Extract the [X, Y] coordinate from the center of the cell holding the provided text.  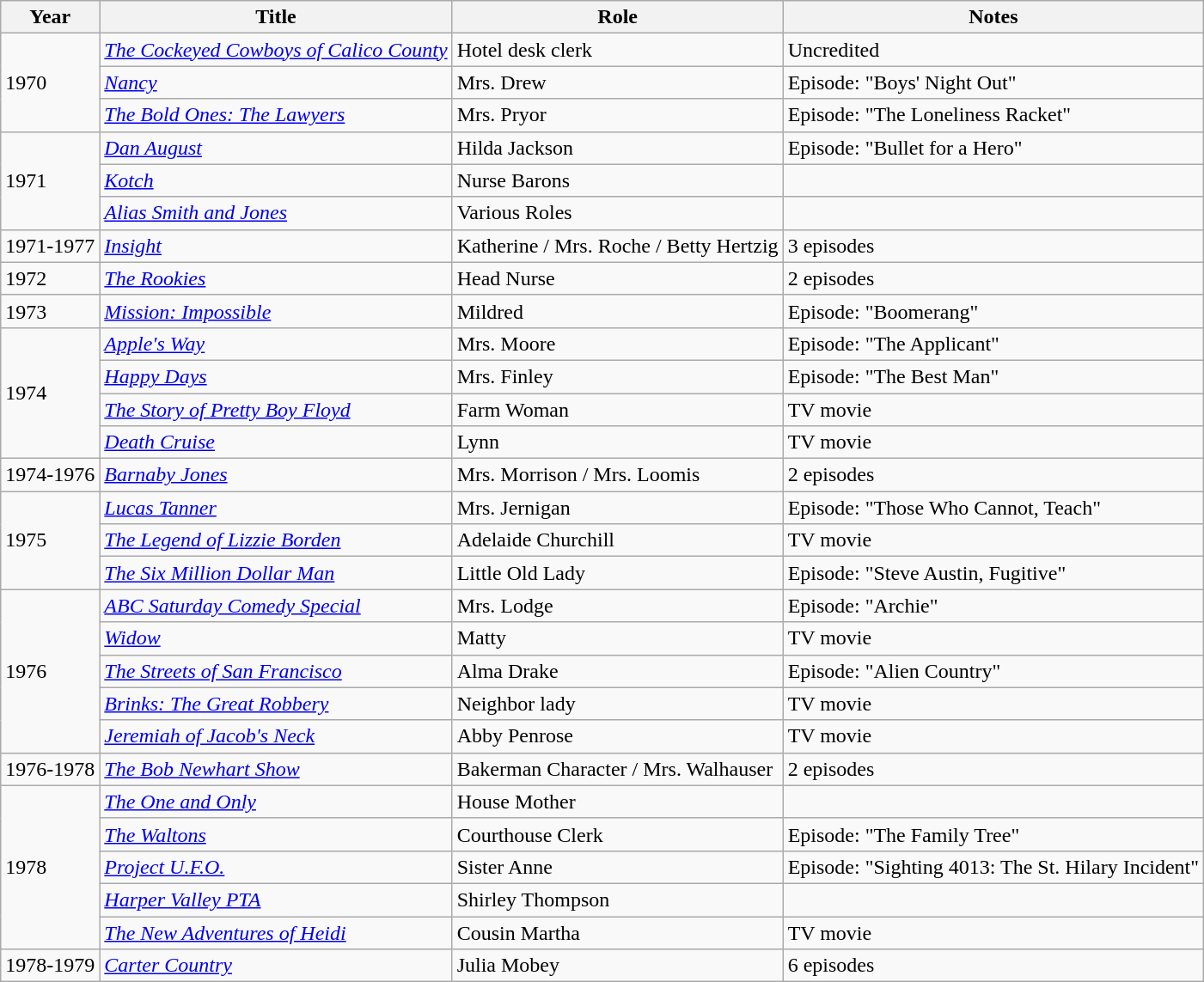
Episode: "Steve Austin, Fugitive" [993, 573]
1978 [50, 867]
Mrs. Jernigan [617, 508]
Lynn [617, 442]
Katherine / Mrs. Roche / Betty Hertzig [617, 246]
The One and Only [276, 802]
Mrs. Lodge [617, 606]
1971 [50, 180]
Episode: "Boys' Night Out" [993, 82]
Title [276, 17]
Mrs. Finley [617, 376]
Mrs. Pryor [617, 115]
Notes [993, 17]
Barnaby Jones [276, 475]
1975 [50, 540]
The Rookies [276, 278]
1971-1977 [50, 246]
Neighbor lady [617, 704]
Episode: "Sighting 4013: The St. Hilary Incident" [993, 867]
The Six Million Dollar Man [276, 573]
The Waltons [276, 834]
Head Nurse [617, 278]
Alias Smith and Jones [276, 213]
Death Cruise [276, 442]
Episode: "Alien Country" [993, 671]
1974 [50, 393]
The New Adventures of Heidi [276, 932]
Mrs. Morrison / Mrs. Loomis [617, 475]
Little Old Lady [617, 573]
1974-1976 [50, 475]
1970 [50, 82]
Abby Penrose [617, 736]
Nancy [276, 82]
The Cockeyed Cowboys of Calico County [276, 50]
Hotel desk clerk [617, 50]
Episode: "The Loneliness Racket" [993, 115]
Alma Drake [617, 671]
Jeremiah of Jacob's Neck [276, 736]
The Bold Ones: The Lawyers [276, 115]
Bakerman Character / Mrs. Walhauser [617, 769]
The Bob Newhart Show [276, 769]
Episode: "The Applicant" [993, 344]
Uncredited [993, 50]
Episode: "Those Who Cannot, Teach" [993, 508]
Cousin Martha [617, 932]
Happy Days [276, 376]
Episode: "Boomerang" [993, 311]
Matty [617, 638]
Mission: Impossible [276, 311]
Episode: "Archie" [993, 606]
Mrs. Moore [617, 344]
House Mother [617, 802]
Sister Anne [617, 867]
Carter Country [276, 966]
The Story of Pretty Boy Floyd [276, 410]
The Legend of Lizzie Borden [276, 540]
Episode: "Bullet for a Hero" [993, 148]
Episode: "The Family Tree" [993, 834]
Dan August [276, 148]
Shirley Thompson [617, 900]
Episode: "The Best Man" [993, 376]
Harper Valley PTA [276, 900]
Kotch [276, 180]
Widow [276, 638]
Year [50, 17]
The Streets of San Francisco [276, 671]
Insight [276, 246]
Project U.F.O. [276, 867]
ABC Saturday Comedy Special [276, 606]
Apple's Way [276, 344]
Nurse Barons [617, 180]
Courthouse Clerk [617, 834]
Lucas Tanner [276, 508]
Adelaide Churchill [617, 540]
Julia Mobey [617, 966]
1976-1978 [50, 769]
Mildred [617, 311]
Role [617, 17]
6 episodes [993, 966]
1973 [50, 311]
Farm Woman [617, 410]
1972 [50, 278]
3 episodes [993, 246]
Mrs. Drew [617, 82]
Hilda Jackson [617, 148]
1976 [50, 671]
1978-1979 [50, 966]
Various Roles [617, 213]
Brinks: The Great Robbery [276, 704]
